Scan for the cell matching the given text and deliver its [x, y] coordinate at center. 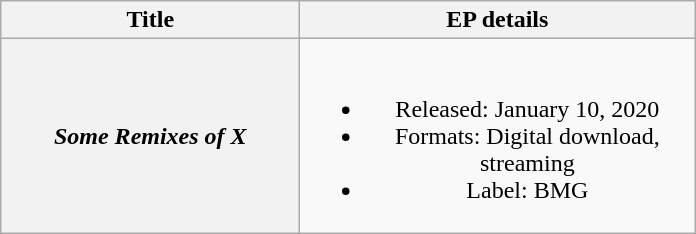
EP details [498, 20]
Some Remixes of X [150, 136]
Title [150, 20]
Released: January 10, 2020Formats: Digital download, streamingLabel: BMG [498, 136]
